Return (x, y) of the center of cell containing provided text 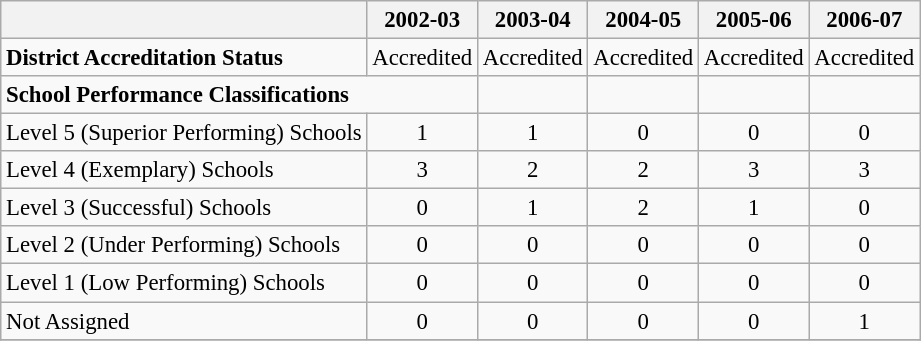
School Performance Classifications (240, 95)
2006-07 (864, 20)
Level 2 (Under Performing) Schools (184, 245)
2002-03 (422, 20)
Level 5 (Superior Performing) Schools (184, 133)
2004-05 (644, 20)
Level 4 (Exemplary) Schools (184, 170)
2005-06 (754, 20)
Level 3 (Successful) Schools (184, 208)
Level 1 (Low Performing) Schools (184, 283)
2003-04 (532, 20)
District Accreditation Status (184, 58)
Not Assigned (184, 321)
